Pinpoint the cell where the given text exists, returning its [X, Y] midpoint coordinate. 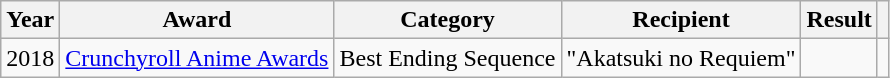
"Akatsuki no Requiem" [681, 58]
Year [30, 20]
Result [839, 20]
Recipient [681, 20]
2018 [30, 58]
Crunchyroll Anime Awards [197, 58]
Award [197, 20]
Best Ending Sequence [448, 58]
Category [448, 20]
